Detect which cell encompasses the target text, then output its [x, y] center coordinate. 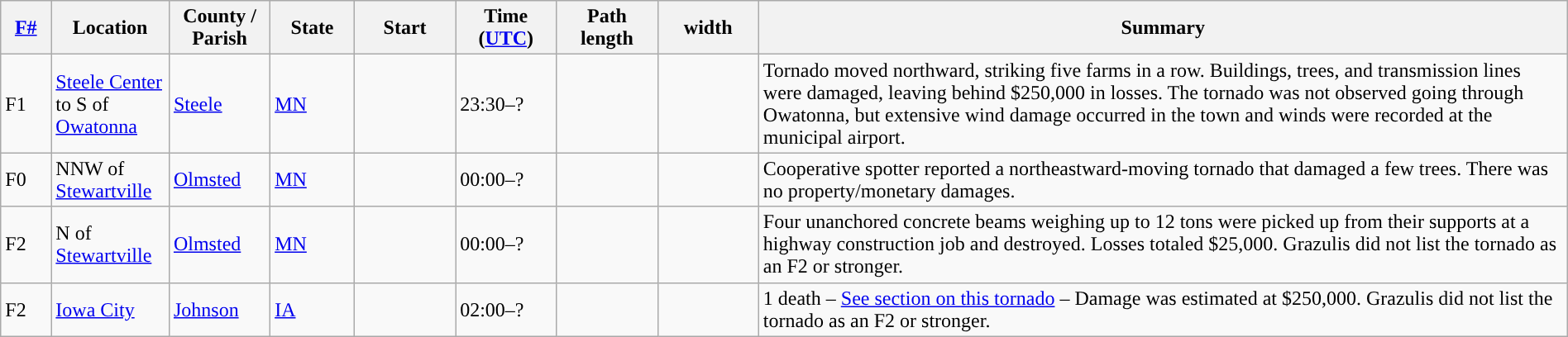
width [708, 28]
F# [26, 28]
Location [111, 28]
Time (UTC) [506, 28]
N of Stewartville [111, 244]
02:00–? [506, 309]
Johnson [219, 309]
IA [313, 309]
Cooperative spotter reported a northeastward-moving tornado that damaged a few trees. There was no property/monetary damages. [1163, 180]
County / Parish [219, 28]
23:30–? [506, 104]
Summary [1163, 28]
NNW of Stewartville [111, 180]
F0 [26, 180]
Steele Center to S of Owatonna [111, 104]
1 death – See section on this tornado – Damage was estimated at $250,000. Grazulis did not list the tornado as an F2 or stronger. [1163, 309]
Start [404, 28]
Iowa City [111, 309]
Steele [219, 104]
F1 [26, 104]
State [313, 28]
Path length [607, 28]
